Determine the [x, y] coordinate at the center of the cell enclosing the given text.  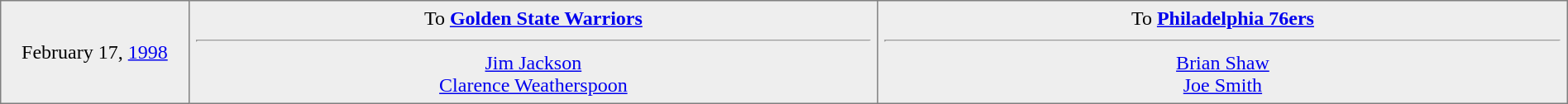
To Philadelphia 76ersBrian ShawJoe Smith [1223, 52]
To Golden State WarriorsJim JacksonClarence Weatherspoon [533, 52]
February 17, 1998 [94, 52]
